Extract the [X, Y] coordinate from the center of the cell holding the provided text.  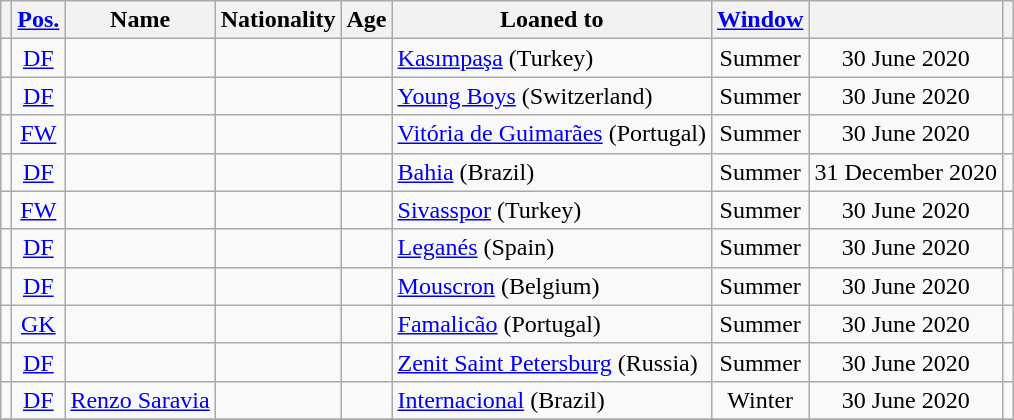
Kasımpaşa (Turkey) [552, 58]
31 December 2020 [906, 172]
Famalicão (Portugal) [552, 324]
Name [140, 20]
Young Boys (Switzerland) [552, 96]
GK [38, 324]
Bahia (Brazil) [552, 172]
Loaned to [552, 20]
Leganés (Spain) [552, 248]
Mouscron (Belgium) [552, 286]
Renzo Saravia [140, 400]
Pos. [38, 20]
Window [760, 20]
Age [366, 20]
Nationality [278, 20]
Vitória de Guimarães (Portugal) [552, 134]
Internacional (Brazil) [552, 400]
Zenit Saint Petersburg (Russia) [552, 362]
Sivasspor (Turkey) [552, 210]
Winter [760, 400]
